Find where the given text appears and provide that cell's center as [x, y] coordinate. 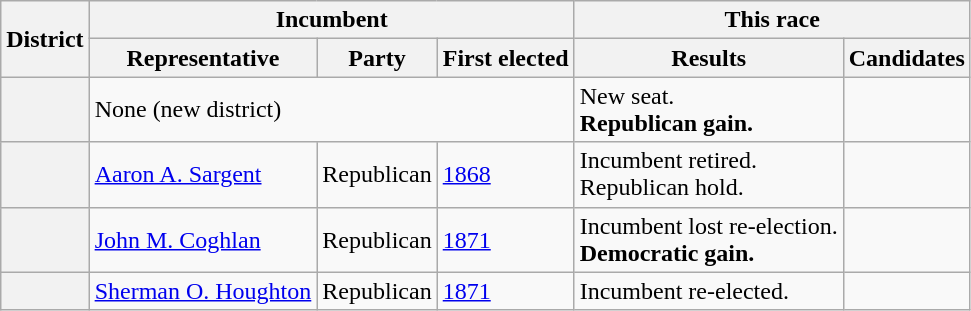
Incumbent [332, 20]
Sherman O. Houghton [203, 291]
1868 [506, 174]
First elected [506, 58]
Incumbent lost re-election.Democratic gain. [708, 240]
Results [708, 58]
This race [772, 20]
Incumbent re-elected. [708, 291]
District [45, 39]
Candidates [906, 58]
None (new district) [332, 110]
Representative [203, 58]
Incumbent retired.Republican hold. [708, 174]
Party [377, 58]
John M. Coghlan [203, 240]
New seat.Republican gain. [708, 110]
Aaron A. Sargent [203, 174]
